Return the [x, y] coordinate for the center point of the cell that contains the specified text.  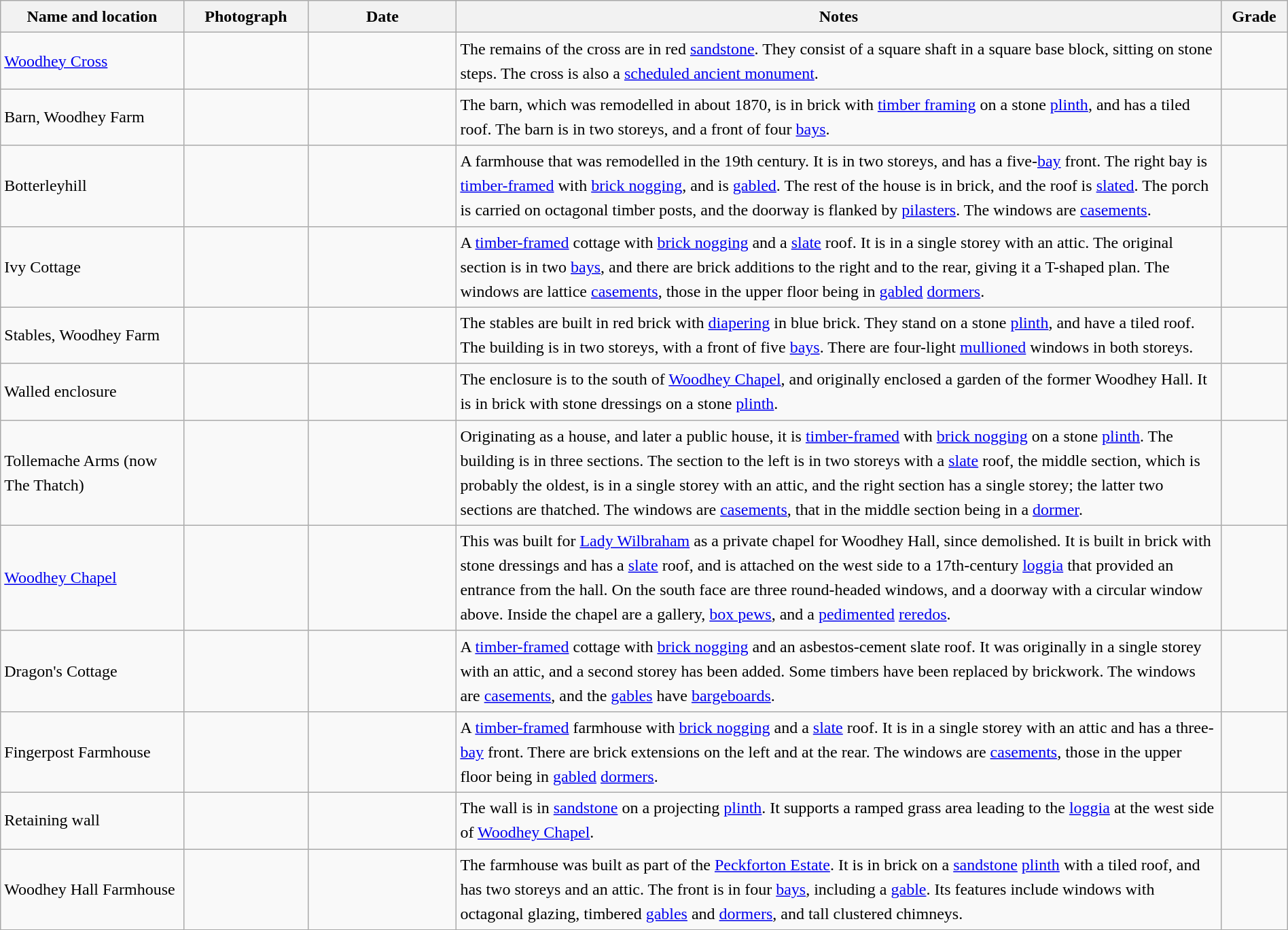
Grade [1254, 16]
Date [382, 16]
Stables, Woodhey Farm [92, 336]
Ivy Cottage [92, 266]
Fingerpost Farmhouse [92, 751]
Botterleyhill [92, 186]
The wall is in sandstone on a projecting plinth. It supports a ramped grass area leading to the loggia at the west side of Woodhey Chapel. [838, 821]
Woodhey Cross [92, 61]
Tollemache Arms (now The Thatch) [92, 473]
Woodhey Chapel [92, 577]
Name and location [92, 16]
Woodhey Hall Farmhouse [92, 890]
Retaining wall [92, 821]
Barn, Woodhey Farm [92, 117]
Dragon's Cottage [92, 671]
Notes [838, 16]
Walled enclosure [92, 391]
Photograph [246, 16]
